Identify which cell holds the provided text, then report its [x, y] central coordinate. 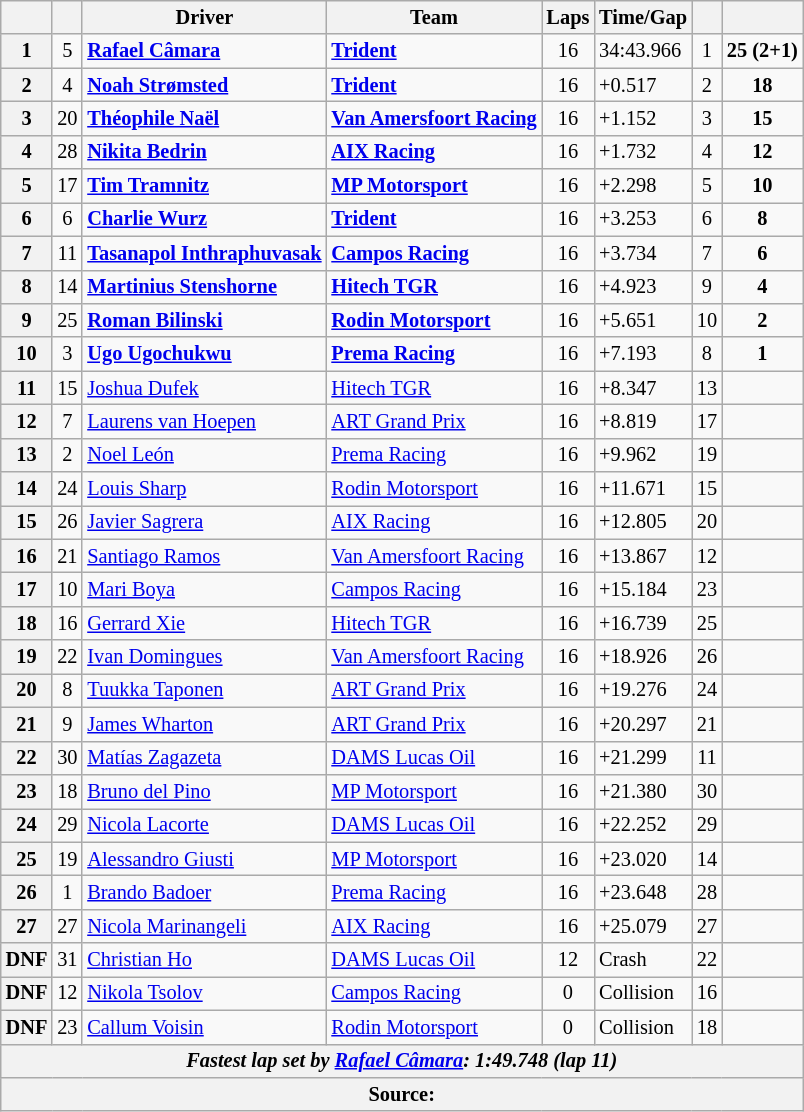
Nikita Bedrin [204, 152]
Mari Boya [204, 589]
Crash [643, 960]
Nicola Marinangeli [204, 926]
+9.962 [643, 455]
34:43.966 [643, 51]
+5.651 [643, 320]
+15.184 [643, 589]
+20.297 [643, 724]
+23.020 [643, 859]
Ugo Ugochukwu [204, 354]
+2.298 [643, 186]
+3.253 [643, 219]
Nikola Tsolov [204, 993]
+13.867 [643, 556]
+19.276 [643, 690]
+3.734 [643, 253]
+18.926 [643, 657]
Martinius Stenshorne [204, 287]
Louis Sharp [204, 489]
Charlie Wurz [204, 219]
+25.079 [643, 926]
31 [67, 960]
Laurens van Hoepen [204, 421]
Brando Badoer [204, 892]
+23.648 [643, 892]
+1.732 [643, 152]
Source: [402, 1094]
+8.347 [643, 388]
+4.923 [643, 287]
Bruno del Pino [204, 791]
Santiago Ramos [204, 556]
+16.739 [643, 623]
+21.380 [643, 791]
James Wharton [204, 724]
+8.819 [643, 421]
Ivan Domingues [204, 657]
+11.671 [643, 489]
Matías Zagazeta [204, 758]
+21.299 [643, 758]
Christian Ho [204, 960]
Gerrard Xie [204, 623]
+12.805 [643, 522]
+7.193 [643, 354]
Team [434, 17]
Laps [568, 17]
Nicola Lacorte [204, 825]
Javier Sagrera [204, 522]
+1.152 [643, 118]
+22.252 [643, 825]
Tuukka Taponen [204, 690]
Callum Voisin [204, 1027]
+0.517 [643, 85]
Rafael Câmara [204, 51]
Driver [204, 17]
Alessandro Giusti [204, 859]
Tasanapol Inthraphuvasak [204, 253]
Time/Gap [643, 17]
Fastest lap set by Rafael Câmara: 1:49.748 (lap 11) [402, 1061]
Joshua Dufek [204, 388]
Noel León [204, 455]
Roman Bilinski [204, 320]
Théophile Naël [204, 118]
Noah Strømsted [204, 85]
Tim Tramnitz [204, 186]
25 (2+1) [762, 51]
